Detect which cell encompasses the target text, then output its (X, Y) center coordinate. 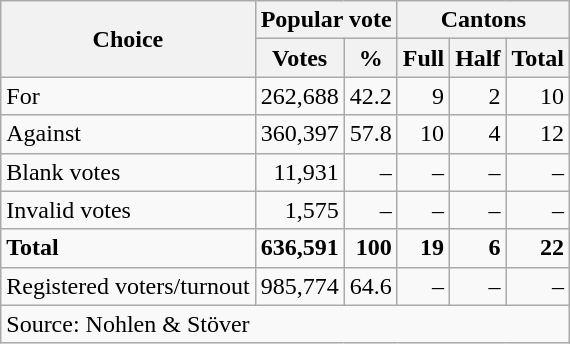
12 (538, 134)
985,774 (300, 286)
Popular vote (326, 20)
360,397 (300, 134)
2 (478, 96)
Against (128, 134)
19 (423, 248)
100 (370, 248)
Invalid votes (128, 210)
Cantons (483, 20)
Choice (128, 39)
636,591 (300, 248)
22 (538, 248)
42.2 (370, 96)
64.6 (370, 286)
For (128, 96)
11,931 (300, 172)
6 (478, 248)
9 (423, 96)
Votes (300, 58)
262,688 (300, 96)
Registered voters/turnout (128, 286)
4 (478, 134)
Half (478, 58)
Source: Nohlen & Stöver (286, 324)
Full (423, 58)
% (370, 58)
1,575 (300, 210)
57.8 (370, 134)
Blank votes (128, 172)
